Return the (X, Y) coordinate for the center point of the cell that contains the specified text.  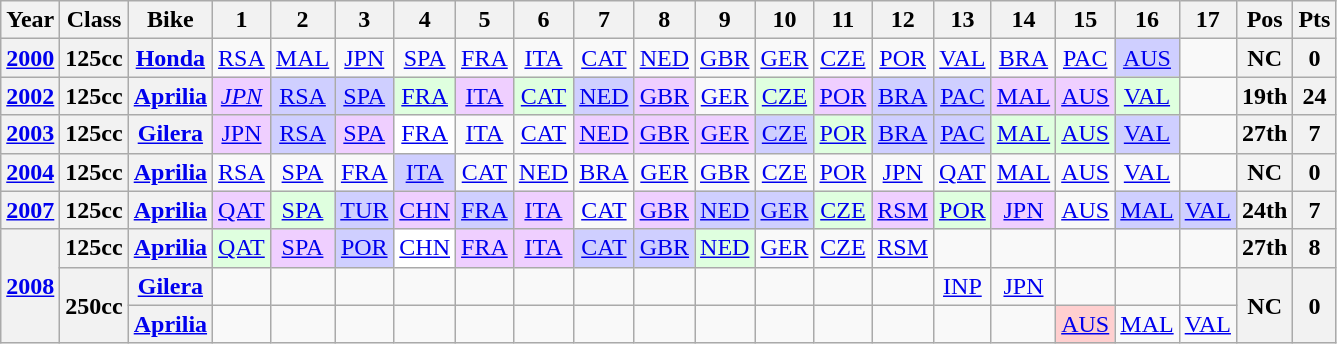
2000 (30, 58)
INP (963, 286)
15 (1086, 20)
5 (485, 20)
6 (543, 20)
12 (903, 20)
17 (1208, 20)
Class (94, 20)
13 (963, 20)
10 (784, 20)
3 (364, 20)
2004 (30, 172)
16 (1147, 20)
Bike (170, 20)
Honda (170, 58)
Year (30, 20)
19th (1264, 96)
250cc (94, 305)
9 (725, 20)
2008 (30, 286)
2 (302, 20)
2003 (30, 134)
4 (425, 20)
24 (1314, 96)
TUR (364, 210)
11 (843, 20)
1 (242, 20)
Pts (1314, 20)
2007 (30, 210)
24th (1264, 210)
2002 (30, 96)
Pos (1264, 20)
14 (1023, 20)
